Provide the [x, y] coordinate of the cell's center where the given text is located.  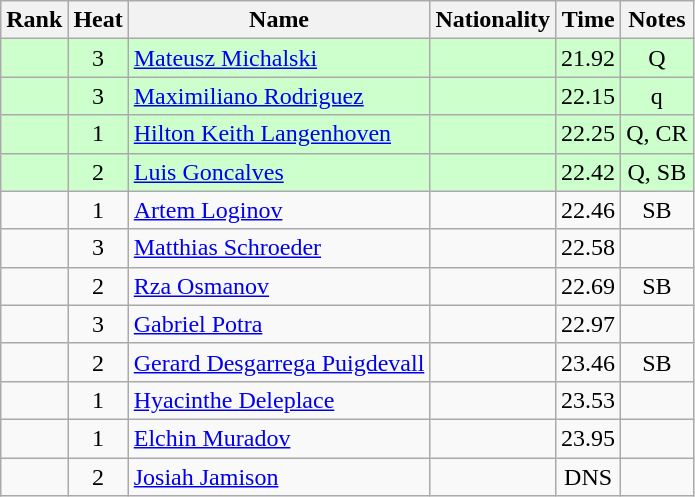
21.92 [588, 58]
Gabriel Potra [279, 324]
22.42 [588, 172]
Nationality [493, 20]
Hilton Keith Langenhoven [279, 134]
22.97 [588, 324]
Artem Loginov [279, 210]
Hyacinthe Deleplace [279, 400]
Josiah Jamison [279, 477]
Heat [98, 20]
22.69 [588, 286]
22.25 [588, 134]
Name [279, 20]
22.46 [588, 210]
23.95 [588, 438]
Matthias Schroeder [279, 248]
23.53 [588, 400]
Mateusz Michalski [279, 58]
Elchin Muradov [279, 438]
Q, CR [657, 134]
22.15 [588, 96]
Q, SB [657, 172]
Luis Goncalves [279, 172]
22.58 [588, 248]
Time [588, 20]
Rank [34, 20]
Q [657, 58]
Maximiliano Rodriguez [279, 96]
Rza Osmanov [279, 286]
Notes [657, 20]
Gerard Desgarrega Puigdevall [279, 362]
q [657, 96]
DNS [588, 477]
23.46 [588, 362]
